Provide the [X, Y] coordinate of the cell's center where the given text is located.  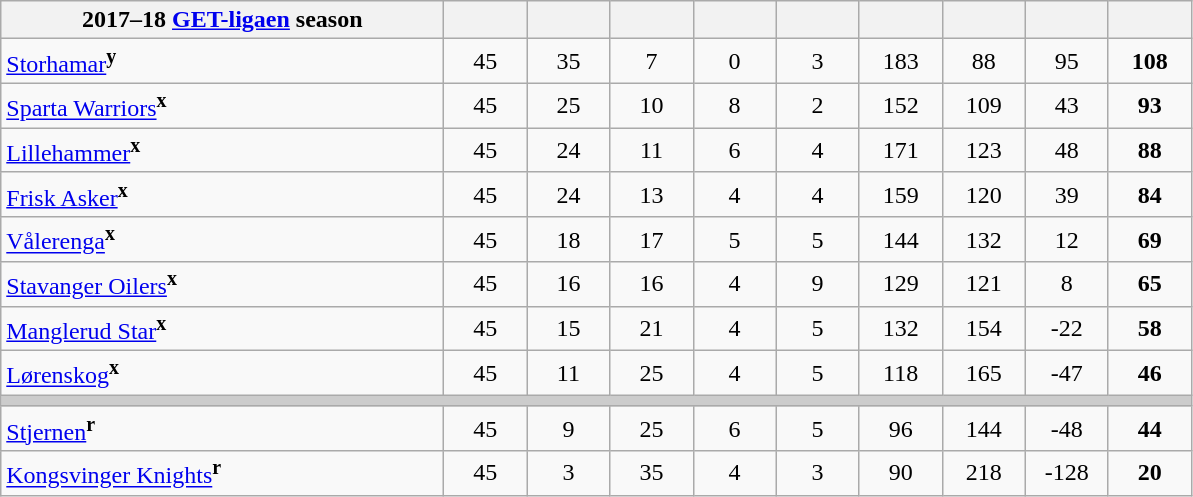
121 [984, 284]
Frisk Askerx [222, 194]
Sparta Warriorsx [222, 106]
12 [1066, 240]
96 [900, 428]
108 [1150, 62]
18 [568, 240]
Kongsvinger Knightsr [222, 474]
-22 [1066, 328]
58 [1150, 328]
84 [1150, 194]
120 [984, 194]
95 [1066, 62]
218 [984, 474]
0 [734, 62]
Lillehammerx [222, 150]
159 [900, 194]
69 [1150, 240]
Vålerengax [222, 240]
-47 [1066, 374]
165 [984, 374]
48 [1066, 150]
152 [900, 106]
171 [900, 150]
118 [900, 374]
-48 [1066, 428]
183 [900, 62]
109 [984, 106]
15 [568, 328]
Storhamary [222, 62]
2 [818, 106]
Stjernenr [222, 428]
Manglerud Starx [222, 328]
10 [652, 106]
20 [1150, 474]
39 [1066, 194]
2017–18 GET-ligaen season [222, 20]
Lørenskogx [222, 374]
46 [1150, 374]
21 [652, 328]
13 [652, 194]
93 [1150, 106]
-128 [1066, 474]
65 [1150, 284]
154 [984, 328]
44 [1150, 428]
43 [1066, 106]
123 [984, 150]
90 [900, 474]
Stavanger Oilersx [222, 284]
129 [900, 284]
17 [652, 240]
7 [652, 62]
